Search for the cell housing the specified text and yield its (x, y) center coordinate. 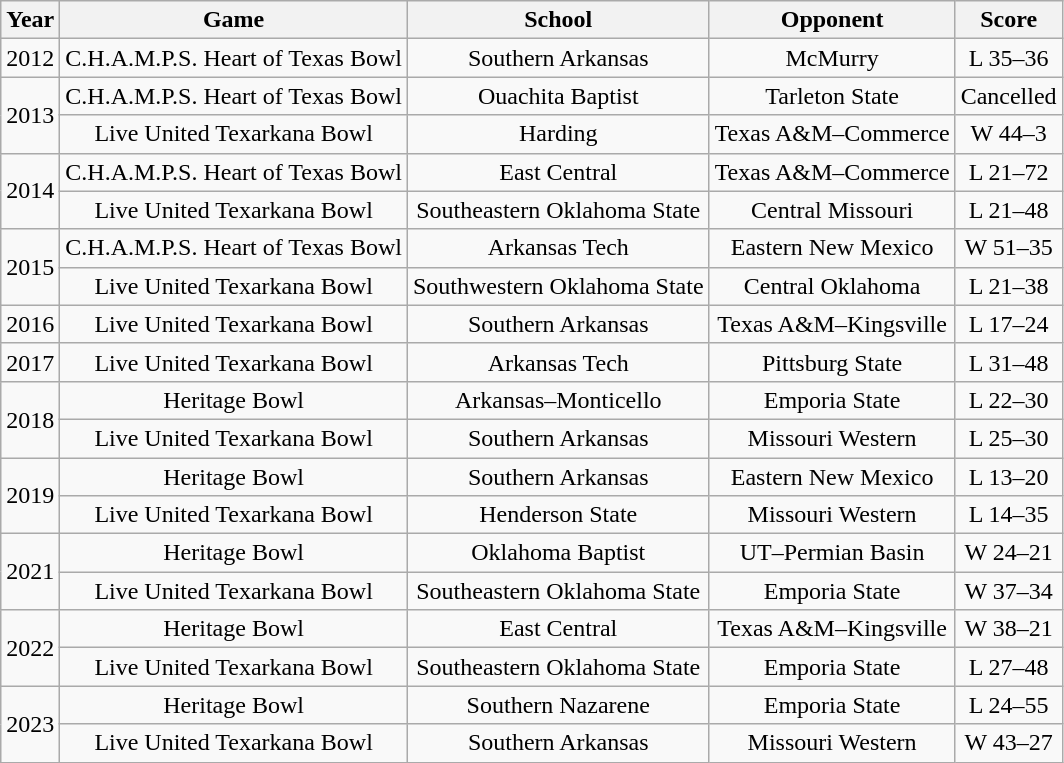
L 13–20 (1008, 477)
L 17–24 (1008, 324)
Southern Nazarene (558, 705)
Harding (558, 134)
2014 (30, 191)
Cancelled (1008, 96)
Pittsburg State (832, 362)
2019 (30, 496)
L 14–35 (1008, 515)
L 21–38 (1008, 286)
2015 (30, 267)
2012 (30, 58)
Game (234, 20)
Score (1008, 20)
Ouachita Baptist (558, 96)
Opponent (832, 20)
L 25–30 (1008, 438)
Southwestern Oklahoma State (558, 286)
2023 (30, 724)
Year (30, 20)
L 24–55 (1008, 705)
W 38–21 (1008, 629)
L 27–48 (1008, 667)
2018 (30, 419)
W 51–35 (1008, 248)
2013 (30, 115)
2022 (30, 648)
Arkansas–Monticello (558, 400)
Oklahoma Baptist (558, 553)
W 24–21 (1008, 553)
L 35–36 (1008, 58)
2016 (30, 324)
UT–Permian Basin (832, 553)
L 21–48 (1008, 210)
W 37–34 (1008, 591)
W 43–27 (1008, 743)
L 22–30 (1008, 400)
2017 (30, 362)
Tarleton State (832, 96)
Henderson State (558, 515)
L 21–72 (1008, 172)
W 44–3 (1008, 134)
2021 (30, 572)
L 31–48 (1008, 362)
Central Oklahoma (832, 286)
McMurry (832, 58)
School (558, 20)
Central Missouri (832, 210)
